Return the [X, Y] coordinate for the center point of the cell that contains the specified text.  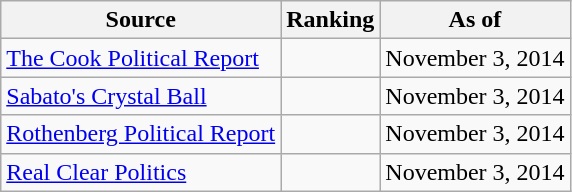
Source [141, 20]
Ranking [330, 20]
Real Clear Politics [141, 172]
The Cook Political Report [141, 58]
Rothenberg Political Report [141, 134]
As of [475, 20]
Sabato's Crystal Ball [141, 96]
